Provide the [X, Y] coordinate of the cell's center where the given text is located.  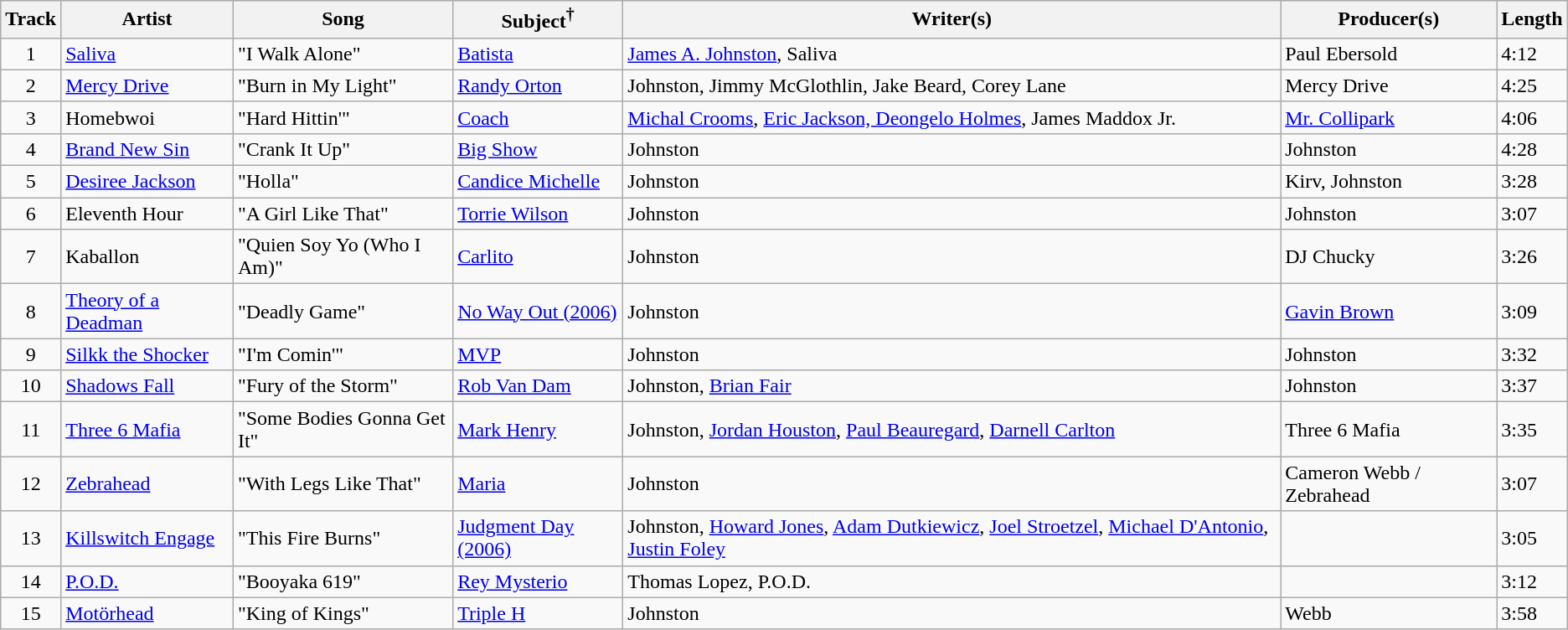
"I'm Comin'" [343, 354]
"Quien Soy Yo (Who I Am)" [343, 256]
Johnston, Brian Fair [952, 386]
Subject† [538, 20]
"King of Kings" [343, 613]
3:05 [1532, 538]
Cameron Webb / Zebrahead [1389, 484]
Michal Crooms, Eric Jackson, Deongelo Holmes, James Maddox Jr. [952, 117]
5 [31, 182]
Carlito [538, 256]
"Some Bodies Gonna Get It" [343, 429]
"A Girl Like That" [343, 214]
Motörhead [147, 613]
3:37 [1532, 386]
Track [31, 20]
Song [343, 20]
4:28 [1532, 149]
2 [31, 85]
Desiree Jackson [147, 182]
4:25 [1532, 85]
Thomas Lopez, P.O.D. [952, 581]
Writer(s) [952, 20]
"Fury of the Storm" [343, 386]
3:09 [1532, 312]
James A. Johnston, Saliva [952, 54]
Shadows Fall [147, 386]
3:35 [1532, 429]
MVP [538, 354]
Theory of a Deadman [147, 312]
Rey Mysterio [538, 581]
"This Fire Burns" [343, 538]
P.O.D. [147, 581]
Gavin Brown [1389, 312]
Batista [538, 54]
Producer(s) [1389, 20]
3:26 [1532, 256]
"With Legs Like That" [343, 484]
Rob Van Dam [538, 386]
Torrie Wilson [538, 214]
Johnston, Howard Jones, Adam Dutkiewicz, Joel Stroetzel, Michael D'Antonio, Justin Foley [952, 538]
Length [1532, 20]
Triple H [538, 613]
Judgment Day (2006) [538, 538]
Randy Orton [538, 85]
4:06 [1532, 117]
Killswitch Engage [147, 538]
1 [31, 54]
"Booyaka 619" [343, 581]
3:12 [1532, 581]
Homebwoi [147, 117]
Mr. Collipark [1389, 117]
8 [31, 312]
Johnston, Jimmy McGlothlin, Jake Beard, Corey Lane [952, 85]
DJ Chucky [1389, 256]
Saliva [147, 54]
"Crank It Up" [343, 149]
9 [31, 354]
"I Walk Alone" [343, 54]
Eleventh Hour [147, 214]
3:32 [1532, 354]
Big Show [538, 149]
Paul Ebersold [1389, 54]
"Hard Hittin'" [343, 117]
7 [31, 256]
14 [31, 581]
Silkk the Shocker [147, 354]
3:28 [1532, 182]
Zebrahead [147, 484]
"Deadly Game" [343, 312]
12 [31, 484]
Mark Henry [538, 429]
15 [31, 613]
Artist [147, 20]
Kirv, Johnston [1389, 182]
Johnston, Jordan Houston, Paul Beauregard, Darnell Carlton [952, 429]
Maria [538, 484]
6 [31, 214]
10 [31, 386]
4:12 [1532, 54]
13 [31, 538]
No Way Out (2006) [538, 312]
3 [31, 117]
"Holla" [343, 182]
Kaballon [147, 256]
Brand New Sin [147, 149]
"Burn in My Light" [343, 85]
Candice Michelle [538, 182]
Webb [1389, 613]
Coach [538, 117]
4 [31, 149]
11 [31, 429]
3:58 [1532, 613]
